Return (X, Y) of the center of cell containing provided text 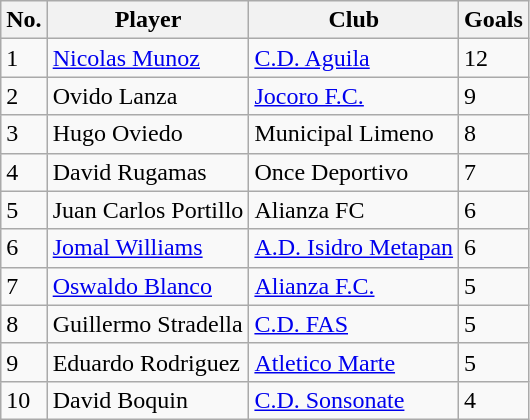
David Boquin (148, 400)
Goals (494, 20)
Club (354, 20)
C.D. Aguila (354, 58)
1 (24, 58)
Municipal Limeno (354, 134)
Jocoro F.C. (354, 96)
Jomal Williams (148, 248)
Atletico Marte (354, 362)
Oswaldo Blanco (148, 286)
10 (24, 400)
Ovido Lanza (148, 96)
C.D. Sonsonate (354, 400)
Alianza FC (354, 210)
Player (148, 20)
Alianza F.C. (354, 286)
Eduardo Rodriguez (148, 362)
Once Deportivo (354, 172)
Guillermo Stradella (148, 324)
2 (24, 96)
12 (494, 58)
A.D. Isidro Metapan (354, 248)
Juan Carlos Portillo (148, 210)
C.D. FAS (354, 324)
No. (24, 20)
Hugo Oviedo (148, 134)
3 (24, 134)
David Rugamas (148, 172)
Nicolas Munoz (148, 58)
